Search for the cell housing the specified text and yield its (X, Y) center coordinate. 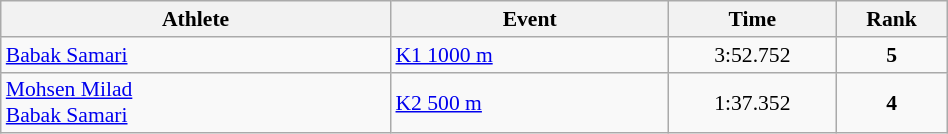
Rank (892, 19)
Babak Samari (196, 55)
5 (892, 55)
1:37.352 (752, 102)
Event (529, 19)
K1 1000 m (529, 55)
Time (752, 19)
Athlete (196, 19)
3:52.752 (752, 55)
K2 500 m (529, 102)
Mohsen MiladBabak Samari (196, 102)
4 (892, 102)
